Extract the (X, Y) coordinate from the center of the cell holding the provided text.  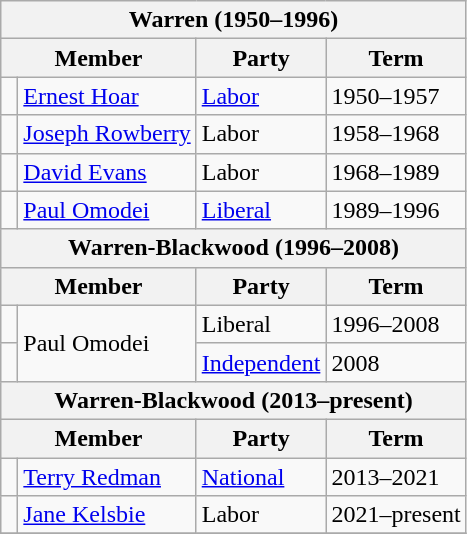
Independent (261, 362)
1950–1957 (396, 96)
Warren-Blackwood (2013–present) (234, 400)
1989–1996 (396, 210)
2013–2021 (396, 477)
1968–1989 (396, 172)
Joseph Rowberry (107, 134)
1996–2008 (396, 324)
National (261, 477)
Terry Redman (107, 477)
Warren-Blackwood (1996–2008) (234, 248)
1958–1968 (396, 134)
Warren (1950–1996) (234, 20)
Jane Kelsbie (107, 515)
2021–present (396, 515)
David Evans (107, 172)
Ernest Hoar (107, 96)
2008 (396, 362)
